For the text-containing cell, return its midpoint in [X, Y] coordinate format. 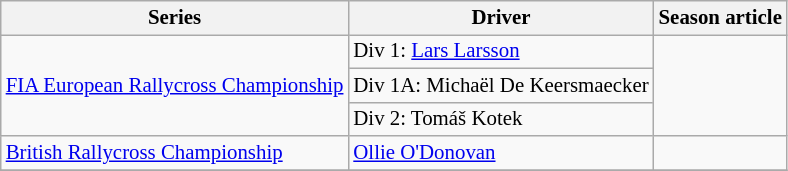
British Rallycross Championship [175, 153]
Ollie O'Donovan [500, 153]
Season article [720, 18]
Div 1A: Michaël De Keersmaecker [500, 85]
Div 1: Lars Larsson [500, 51]
Div 2: Tomáš Kotek [500, 119]
Driver [500, 18]
FIA European Rallycross Championship [175, 85]
Series [175, 18]
